Return the (x, y) coordinate for the center point of the cell that contains the specified text.  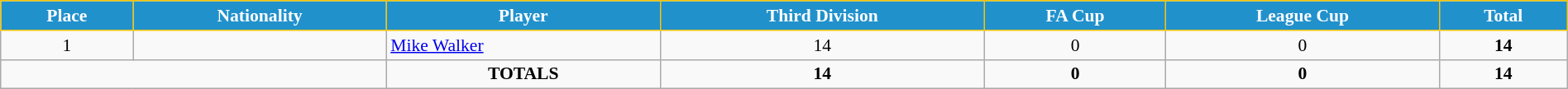
League Cup (1303, 16)
Total (1503, 16)
1 (67, 45)
Player (523, 16)
Nationality (260, 16)
FA Cup (1075, 16)
TOTALS (523, 74)
Place (67, 16)
Mike Walker (523, 45)
Third Division (822, 16)
